Find where the given text appears and provide that cell's center as [x, y] coordinate. 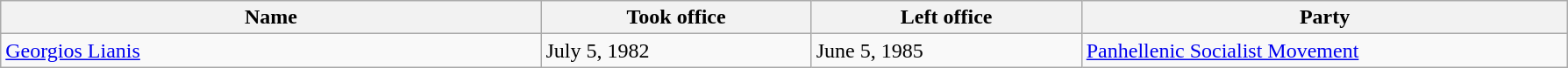
Left office [946, 17]
Took office [676, 17]
Party [1324, 17]
June 5, 1985 [946, 51]
Panhellenic Socialist Movement [1324, 51]
July 5, 1982 [676, 51]
Georgios Lianis [271, 51]
Name [271, 17]
